Locate the cell with the specified text and output its (X, Y) center coordinate. 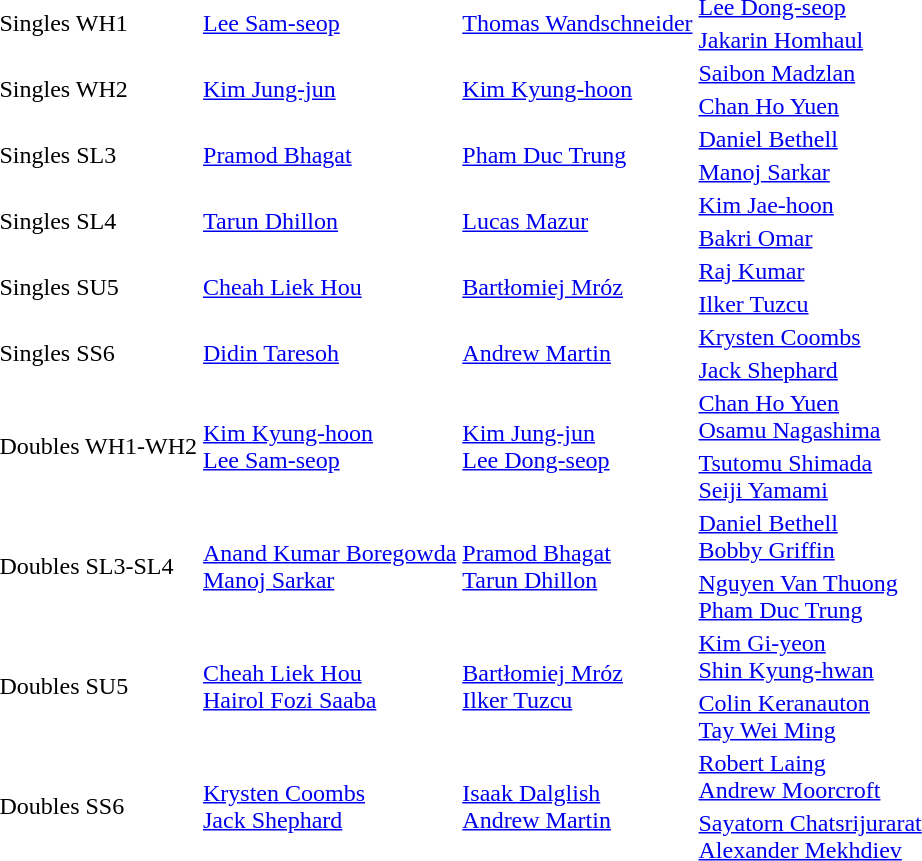
Anand Kumar Boregowda Manoj Sarkar (330, 566)
Pramod Bhagat (330, 156)
Cheah Liek Hou Hairol Fozi Saaba (330, 686)
Kim Kyung-hoon Lee Sam-seop (330, 446)
Pramod Bhagat Tarun Dhillon (578, 566)
Bartłomiej Mróz Ilker Tuzcu (578, 686)
Kim Kyung-hoon (578, 90)
Andrew Martin (578, 354)
Kim Jung-jun Lee Dong-seop (578, 446)
Cheah Liek Hou (330, 288)
Bartłomiej Mróz (578, 288)
Pham Duc Trung (578, 156)
Lucas Mazur (578, 222)
Didin Taresoh (330, 354)
Tarun Dhillon (330, 222)
Kim Jung-jun (330, 90)
